For the text-containing cell, return its midpoint in (X, Y) coordinate format. 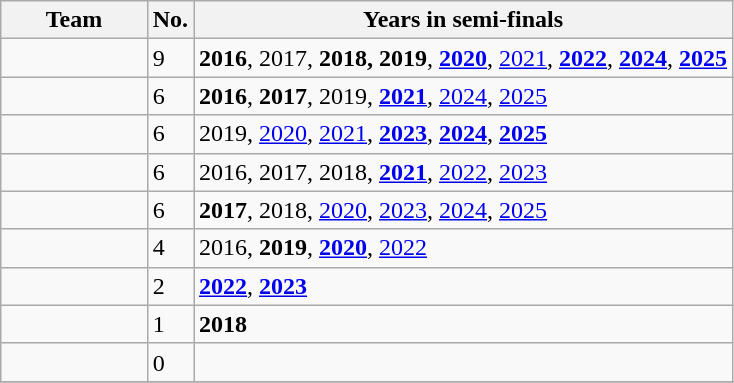
No. (170, 20)
2022, 2023 (464, 286)
2017, 2018, 2020, 2023, 2024, 2025 (464, 210)
2016, 2017, 2019, 2021, 2024, 2025 (464, 96)
2019, 2020, 2021, 2023, 2024, 2025 (464, 134)
9 (170, 58)
2016, 2019, 2020, 2022 (464, 248)
2 (170, 286)
2016, 2017, 2018, 2019, 2020, 2021, 2022, 2024, 2025 (464, 58)
4 (170, 248)
Years in semi-finals (464, 20)
1 (170, 324)
2016, 2017, 2018, 2021, 2022, 2023 (464, 172)
Team (74, 20)
0 (170, 362)
2018 (464, 324)
